Pinpoint the cell where the given text exists, returning its [x, y] midpoint coordinate. 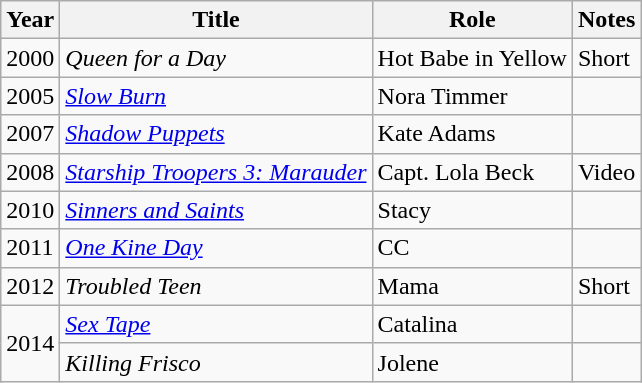
Nora Timmer [472, 96]
One Kine Day [216, 248]
Kate Adams [472, 134]
2014 [30, 343]
Capt. Lola Beck [472, 172]
Year [30, 20]
Sinners and Saints [216, 210]
2000 [30, 58]
Queen for a Day [216, 58]
Video [606, 172]
Sex Tape [216, 324]
Jolene [472, 362]
2010 [30, 210]
Mama [472, 286]
2005 [30, 96]
Troubled Teen [216, 286]
2011 [30, 248]
Stacy [472, 210]
Killing Frisco [216, 362]
2008 [30, 172]
Hot Babe in Yellow [472, 58]
Notes [606, 20]
CC [472, 248]
Title [216, 20]
2007 [30, 134]
Shadow Puppets [216, 134]
Catalina [472, 324]
Role [472, 20]
Slow Burn [216, 96]
2012 [30, 286]
Starship Troopers 3: Marauder [216, 172]
